Scan for the cell matching the given text and deliver its (X, Y) coordinate at center. 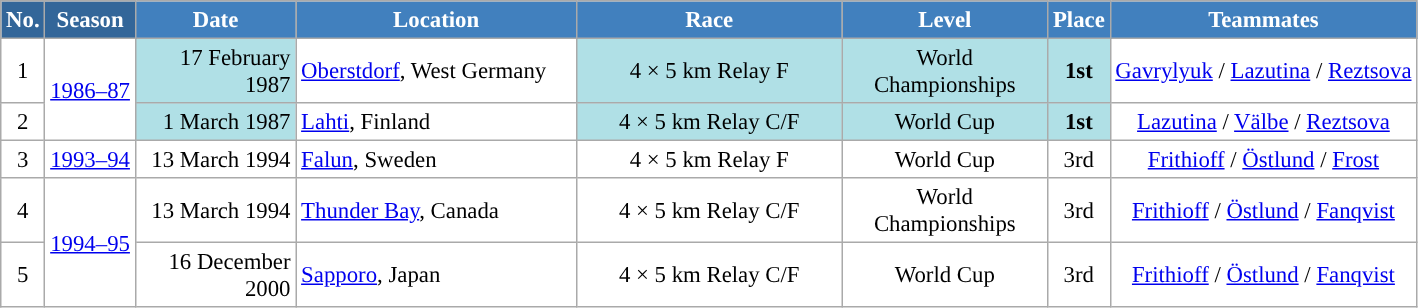
2 (23, 122)
No. (23, 20)
Level (945, 20)
17 February 1987 (216, 72)
1994–95 (90, 242)
4 (23, 210)
5 (23, 276)
Oberstdorf, West Germany (436, 72)
Frithioff / Östlund / Frost (1264, 160)
1986–87 (90, 90)
3 (23, 160)
Season (90, 20)
Thunder Bay, Canada (436, 210)
Gavrylyuk / Lazutina / Reztsova (1264, 72)
Falun, Sweden (436, 160)
1 (23, 72)
1 March 1987 (216, 122)
Lahti, Finland (436, 122)
1993–94 (90, 160)
Sapporo, Japan (436, 276)
Location (436, 20)
Place (1079, 20)
16 December 2000 (216, 276)
Date (216, 20)
Race (709, 20)
Teammates (1264, 20)
Lazutina / Välbe / Reztsova (1264, 122)
